Output the (x, y) coordinate of the center of the cell containing the given text.  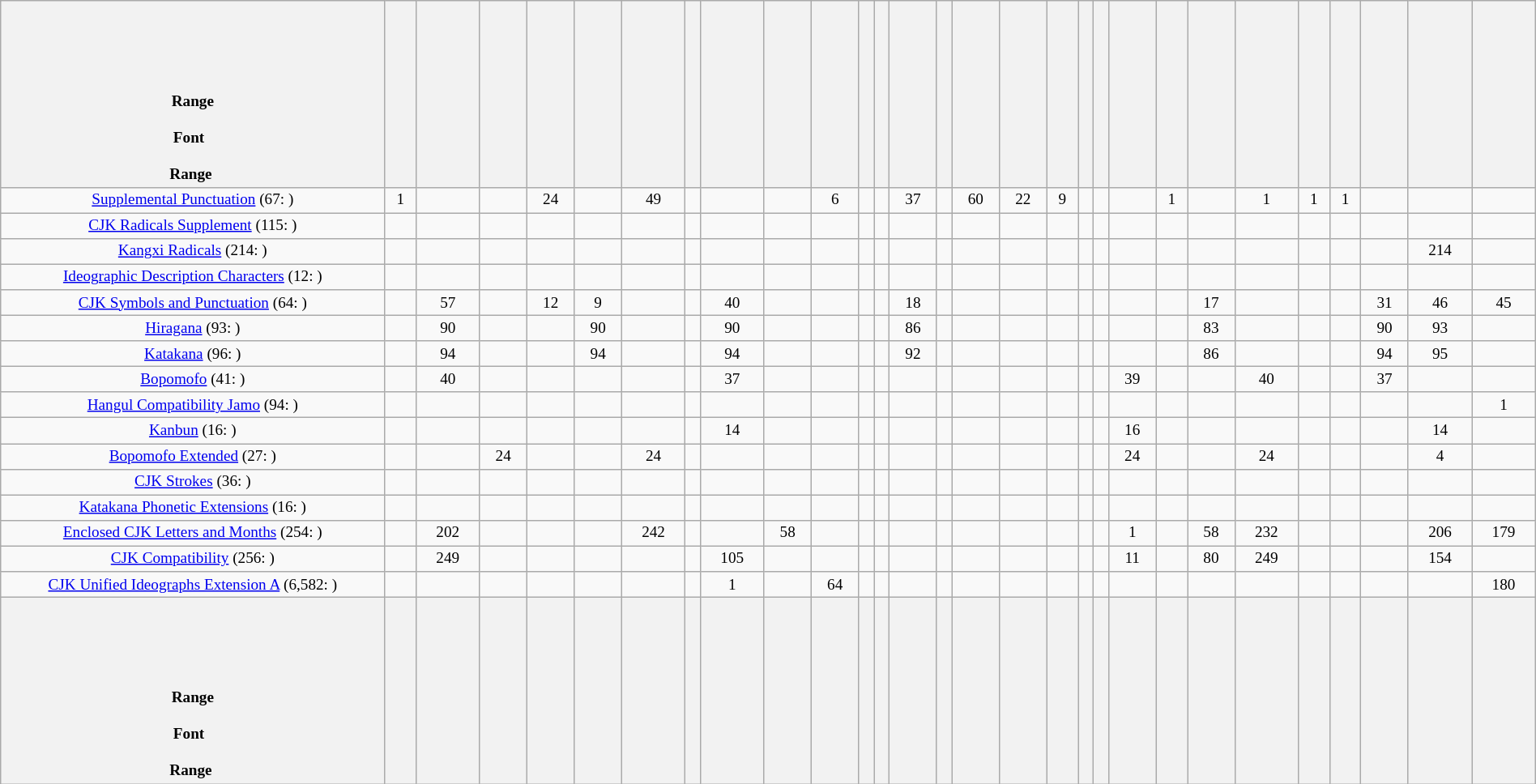
17 (1211, 303)
46 (1440, 303)
11 (1132, 559)
Hangul Compatibility Jamo (94: ) (193, 405)
242 (653, 533)
4 (1440, 456)
180 (1504, 585)
CJK Symbols and Punctuation (64: ) (193, 303)
22 (1023, 200)
6 (834, 200)
Bopomofo (41: ) (193, 379)
214 (1440, 251)
CJK Strokes (36: ) (193, 482)
Katakana Phonetic Extensions (16: ) (193, 508)
45 (1504, 303)
Supplemental Punctuation (67: ) (193, 200)
18 (913, 303)
39 (1132, 379)
49 (653, 200)
CJK Compatibility (256: ) (193, 559)
CJK Unified Ideographs Extension A (6,582: ) (193, 585)
Hiragana (93: ) (193, 328)
105 (732, 559)
179 (1504, 533)
83 (1211, 328)
Enclosed CJK Letters and Months (254: ) (193, 533)
CJK Radicals Supplement (115: ) (193, 226)
232 (1266, 533)
16 (1132, 431)
206 (1440, 533)
154 (1440, 559)
Bopomofo Extended (27: ) (193, 456)
93 (1440, 328)
Kanbun (16: ) (193, 431)
80 (1211, 559)
57 (448, 303)
60 (975, 200)
202 (448, 533)
Ideographic Description Characters (12: ) (193, 277)
31 (1385, 303)
Katakana (96: ) (193, 354)
95 (1440, 354)
12 (550, 303)
92 (913, 354)
Kangxi Radicals (214: ) (193, 251)
64 (834, 585)
